For the text-containing cell, return its midpoint in (x, y) coordinate format. 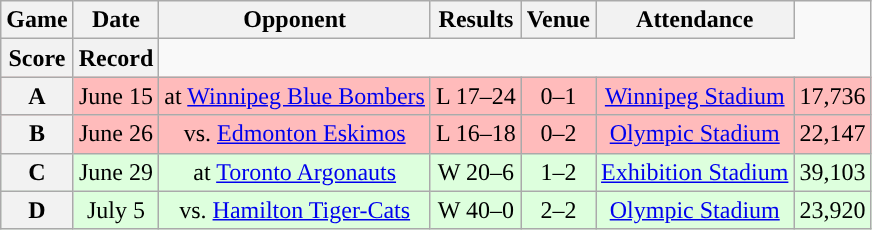
D (37, 210)
0–1 (558, 96)
at Toronto Argonauts (295, 172)
A (37, 96)
vs. Hamilton Tiger-Cats (295, 210)
Exhibition Stadium (695, 172)
Venue (558, 20)
Game (37, 20)
Attendance (695, 20)
23,920 (832, 210)
vs. Edmonton Eskimos (295, 134)
B (37, 134)
June 15 (116, 96)
Winnipeg Stadium (695, 96)
Record (116, 58)
L 17–24 (476, 96)
W 20–6 (476, 172)
June 29 (116, 172)
22,147 (832, 134)
W 40–0 (476, 210)
C (37, 172)
39,103 (832, 172)
June 26 (116, 134)
Date (116, 20)
17,736 (832, 96)
at Winnipeg Blue Bombers (295, 96)
Results (476, 20)
1–2 (558, 172)
Score (37, 58)
2–2 (558, 210)
L 16–18 (476, 134)
Opponent (295, 20)
0–2 (558, 134)
July 5 (116, 210)
